From the cell containing the given text, extract its center point as (X, Y) coordinate. 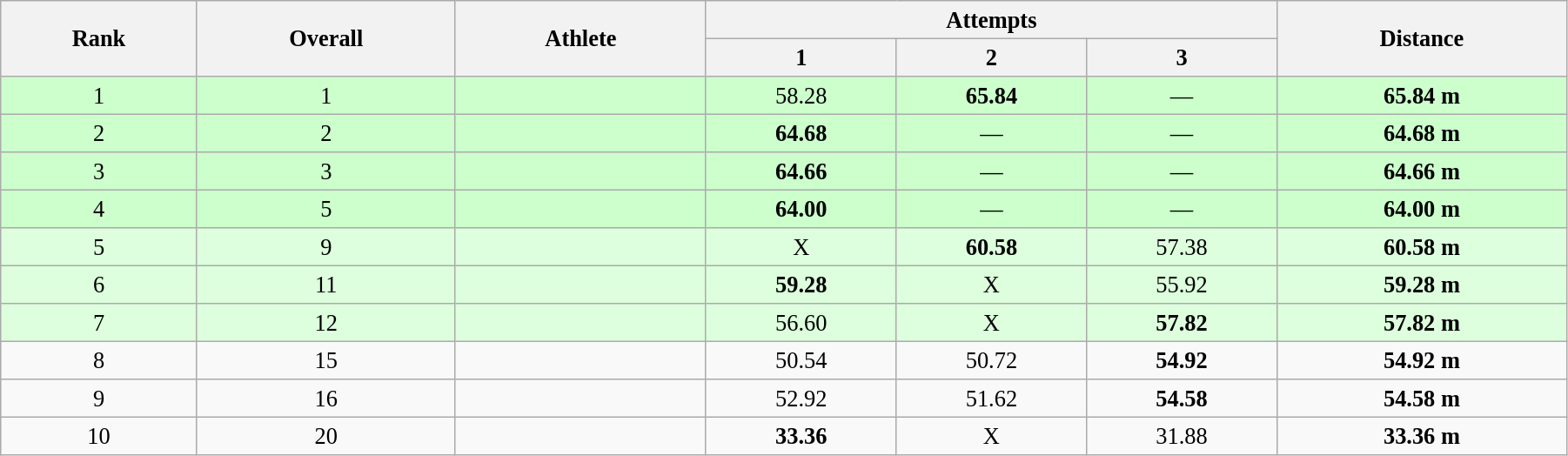
60.58 (992, 247)
58.28 (801, 95)
16 (325, 399)
10 (99, 436)
59.28 (801, 285)
Overall (325, 38)
50.72 (992, 360)
Attempts (991, 19)
57.38 (1182, 247)
57.82 m (1422, 323)
54.58 (1182, 399)
31.88 (1182, 436)
20 (325, 436)
65.84 m (1422, 95)
55.92 (1182, 285)
Rank (99, 38)
56.60 (801, 323)
59.28 m (1422, 285)
52.92 (801, 399)
64.00 (801, 209)
64.68 m (1422, 133)
54.58 m (1422, 399)
15 (325, 360)
6 (99, 285)
33.36 m (1422, 436)
Distance (1422, 38)
11 (325, 285)
4 (99, 209)
8 (99, 360)
64.66 (801, 171)
64.68 (801, 133)
60.58 m (1422, 247)
54.92 (1182, 360)
33.36 (801, 436)
7 (99, 323)
51.62 (992, 399)
12 (325, 323)
64.66 m (1422, 171)
65.84 (992, 95)
57.82 (1182, 323)
54.92 m (1422, 360)
50.54 (801, 360)
64.00 m (1422, 209)
Athlete (580, 38)
